Provide the (X, Y) coordinate of the cell's center where the given text is located.  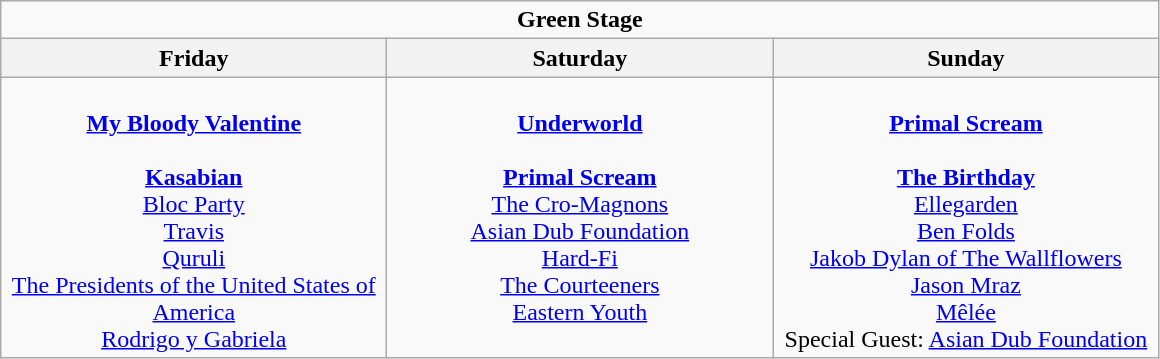
Friday (194, 58)
Green Stage (580, 20)
Saturday (580, 58)
Underworld Primal Scream The Cro-Magnons Asian Dub Foundation Hard-Fi The Courteeners Eastern Youth (580, 218)
Primal Scream The Birthday Ellegarden Ben Folds Jakob Dylan of The Wallflowers Jason Mraz Mêlée Special Guest: Asian Dub Foundation (966, 218)
Sunday (966, 58)
My Bloody Valentine Kasabian Bloc Party Travis Quruli The Presidents of the United States of America Rodrigo y Gabriela (194, 218)
